Return the [X, Y] coordinate for the center point of the cell that contains the specified text.  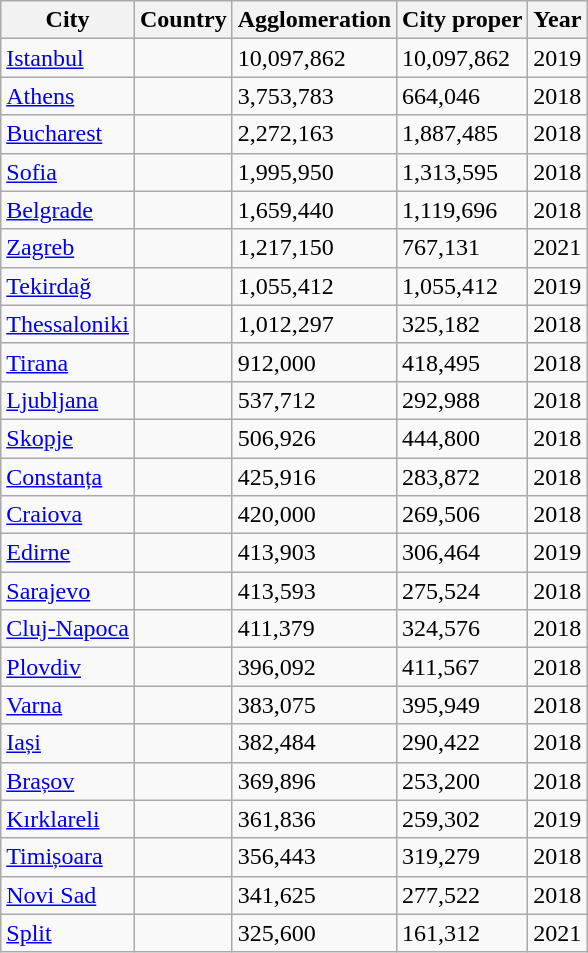
306,464 [462, 553]
341,625 [314, 895]
Plovdiv [68, 667]
1,659,440 [314, 210]
413,903 [314, 553]
290,422 [462, 743]
2,272,163 [314, 134]
161,312 [462, 933]
Novi Sad [68, 895]
325,600 [314, 933]
Timișoara [68, 857]
767,131 [462, 248]
3,753,783 [314, 96]
Thessaloniki [68, 324]
Split [68, 933]
395,949 [462, 705]
325,182 [462, 324]
Iași [68, 743]
Tirana [68, 362]
Ljubljana [68, 400]
Varna [68, 705]
253,200 [462, 781]
369,896 [314, 781]
664,046 [462, 96]
420,000 [314, 515]
382,484 [314, 743]
Athens [68, 96]
1,995,950 [314, 172]
Edirne [68, 553]
Sarajevo [68, 591]
City proper [462, 20]
Istanbul [68, 58]
506,926 [314, 438]
Sofia [68, 172]
Country [183, 20]
319,279 [462, 857]
383,075 [314, 705]
537,712 [314, 400]
Craiova [68, 515]
361,836 [314, 819]
275,524 [462, 591]
444,800 [462, 438]
1,313,595 [462, 172]
292,988 [462, 400]
Bucharest [68, 134]
Brașov [68, 781]
Tekirdağ [68, 286]
912,000 [314, 362]
283,872 [462, 477]
Belgrade [68, 210]
396,092 [314, 667]
Constanța [68, 477]
413,593 [314, 591]
411,567 [462, 667]
425,916 [314, 477]
1,217,150 [314, 248]
Skopje [68, 438]
City [68, 20]
411,379 [314, 629]
418,495 [462, 362]
1,887,485 [462, 134]
1,012,297 [314, 324]
324,576 [462, 629]
Cluj-Napoca [68, 629]
259,302 [462, 819]
269,506 [462, 515]
Year [558, 20]
Zagreb [68, 248]
277,522 [462, 895]
356,443 [314, 857]
Kırklareli [68, 819]
1,119,696 [462, 210]
Agglomeration [314, 20]
